Identify which cell holds the provided text, then report its (x, y) central coordinate. 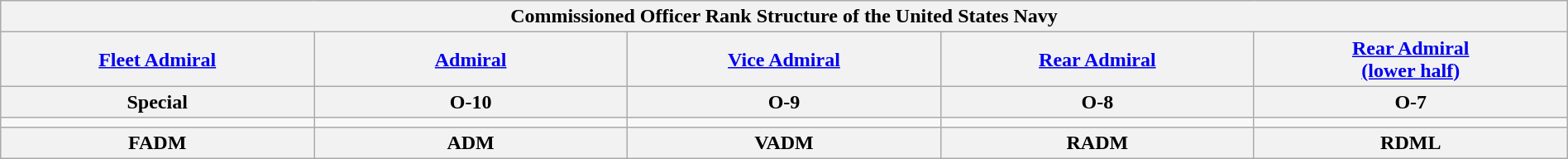
O-8 (1097, 102)
Special (157, 102)
VADM (784, 142)
Commissioned Officer Rank Structure of the United States Navy (784, 17)
Admiral (471, 60)
RADM (1097, 142)
ADM (471, 142)
O-7 (1411, 102)
Rear Admiral(lower half) (1411, 60)
O-10 (471, 102)
FADM (157, 142)
O-9 (784, 102)
Vice Admiral (784, 60)
RDML (1411, 142)
Fleet Admiral (157, 60)
Rear Admiral (1097, 60)
